Extract the [X, Y] coordinate from the center of the cell holding the provided text.  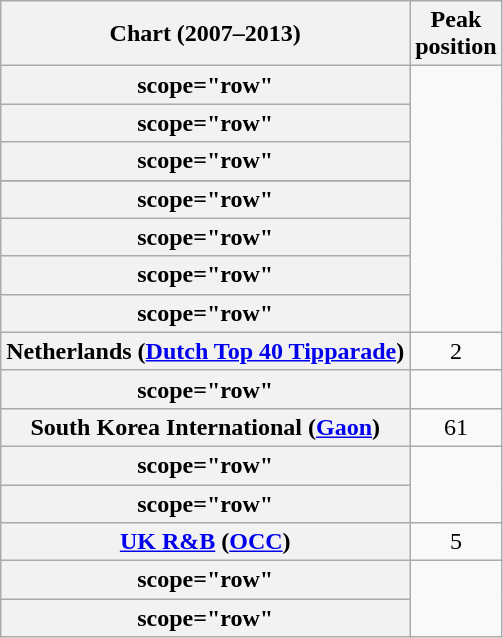
Netherlands (Dutch Top 40 Tipparade) [206, 351]
UK R&B (OCC) [206, 542]
South Korea International (Gaon) [206, 427]
Chart (2007–2013) [206, 34]
61 [456, 427]
2 [456, 351]
5 [456, 542]
Peakposition [456, 34]
